Provide the [x, y] coordinate of the cell's center where the given text is located.  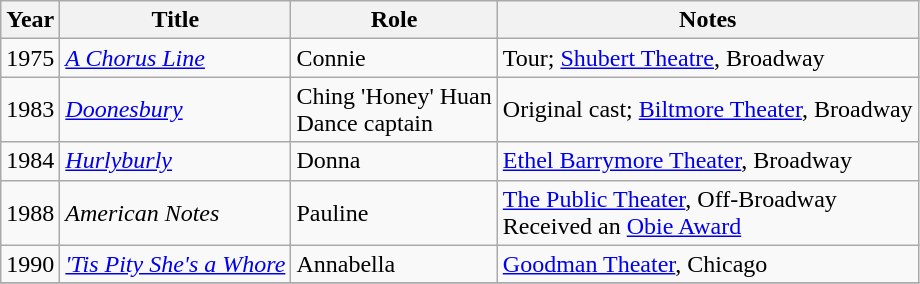
1983 [30, 110]
The Public Theater, Off-BroadwayReceived an Obie Award [708, 212]
Year [30, 20]
Title [176, 20]
Doonesbury [176, 110]
Role [394, 20]
Annabella [394, 264]
Hurlyburly [176, 161]
Tour; Shubert Theatre, Broadway [708, 58]
Pauline [394, 212]
Donna [394, 161]
Ching 'Honey' HuanDance captain [394, 110]
American Notes [176, 212]
Original cast; Biltmore Theater, Broadway [708, 110]
Notes [708, 20]
1984 [30, 161]
A Chorus Line [176, 58]
1990 [30, 264]
1988 [30, 212]
'Tis Pity She's a Whore [176, 264]
Goodman Theater, Chicago [708, 264]
1975 [30, 58]
Connie [394, 58]
Ethel Barrymore Theater, Broadway [708, 161]
